Output the (X, Y) coordinate of the center of the cell containing the given text.  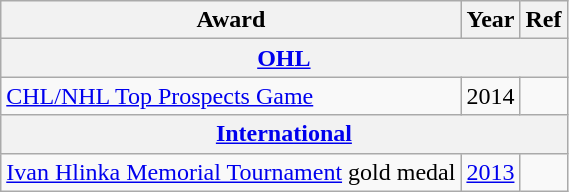
OHL (284, 58)
Ivan Hlinka Memorial Tournament gold medal (231, 172)
2014 (490, 96)
Ref (544, 20)
International (284, 134)
CHL/NHL Top Prospects Game (231, 96)
Award (231, 20)
2013 (490, 172)
Year (490, 20)
